Provide the [x, y] coordinate of the cell's center where the given text is located.  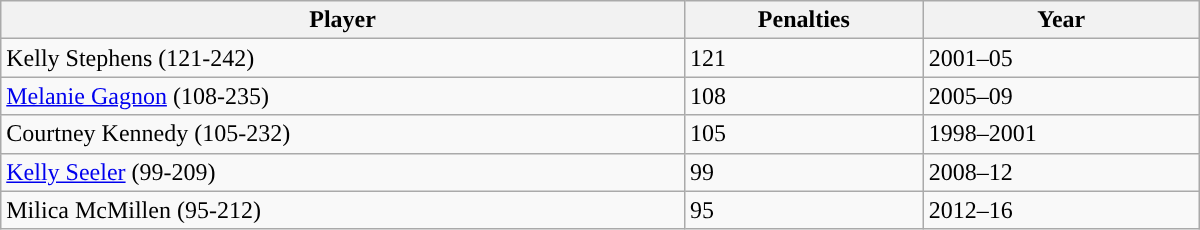
Player [343, 20]
95 [804, 210]
Milica McMillen (95-212) [343, 210]
2001–05 [1061, 58]
2008–12 [1061, 172]
108 [804, 96]
1998–2001 [1061, 134]
Penalties [804, 20]
Kelly Seeler (99-209) [343, 172]
2012–16 [1061, 210]
Courtney Kennedy (105-232) [343, 134]
Melanie Gagnon (108-235) [343, 96]
121 [804, 58]
Year [1061, 20]
Kelly Stephens (121-242) [343, 58]
105 [804, 134]
2005–09 [1061, 96]
99 [804, 172]
